Scan for the cell matching the given text and deliver its [X, Y] coordinate at center. 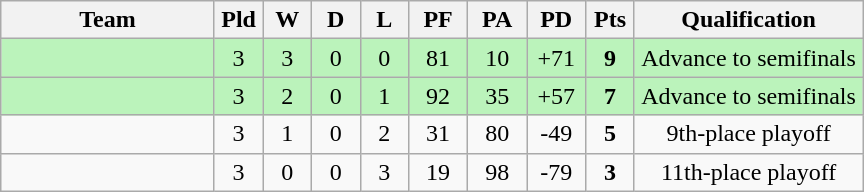
81 [438, 58]
9th-place playoff [748, 134]
80 [498, 134]
10 [498, 58]
+57 [556, 96]
PA [498, 20]
Pts [610, 20]
7 [610, 96]
5 [610, 134]
31 [438, 134]
92 [438, 96]
PF [438, 20]
Team [108, 20]
+71 [556, 58]
Qualification [748, 20]
W [288, 20]
L [384, 20]
19 [438, 172]
35 [498, 96]
PD [556, 20]
Pld [238, 20]
-49 [556, 134]
9 [610, 58]
-79 [556, 172]
D [336, 20]
11th-place playoff [748, 172]
98 [498, 172]
